Provide the (x, y) coordinate of the cell's center where the given text is located.  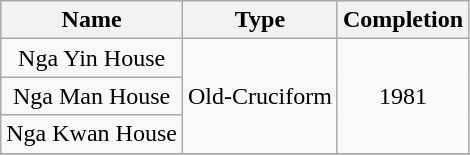
Old-Cruciform (260, 96)
Nga Man House (92, 96)
Nga Kwan House (92, 134)
Type (260, 20)
Completion (402, 20)
Name (92, 20)
Nga Yin House (92, 58)
1981 (402, 96)
